Pinpoint the cell where the given text exists, returning its (X, Y) midpoint coordinate. 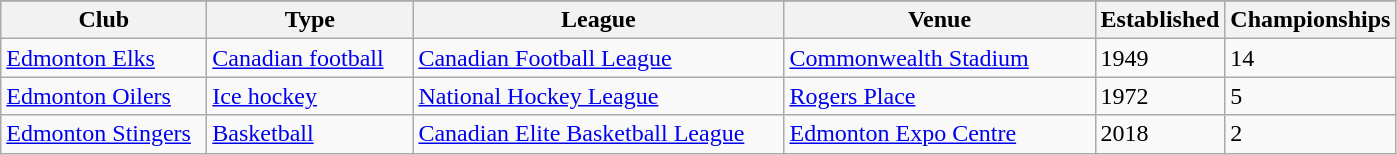
Edmonton Oilers (104, 96)
Commonwealth Stadium (940, 58)
Canadian football (310, 58)
Venue (940, 20)
Club (104, 20)
14 (1310, 58)
Edmonton Expo Centre (940, 134)
Basketball (310, 134)
Type (310, 20)
Canadian Football League (598, 58)
Championships (1310, 20)
2018 (1160, 134)
2 (1310, 134)
Canadian Elite Basketball League (598, 134)
Rogers Place (940, 96)
Ice hockey (310, 96)
5 (1310, 96)
Edmonton Stingers (104, 134)
Established (1160, 20)
National Hockey League (598, 96)
1949 (1160, 58)
1972 (1160, 96)
League (598, 20)
Edmonton Elks (104, 58)
